Return (X, Y) of the center of cell containing provided text 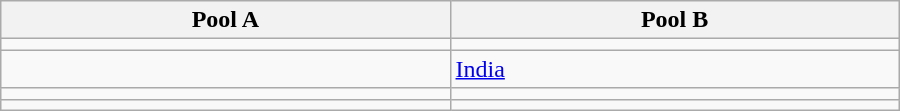
Pool A (226, 20)
India (674, 69)
Pool B (674, 20)
